Return (X, Y) of the center of cell containing provided text 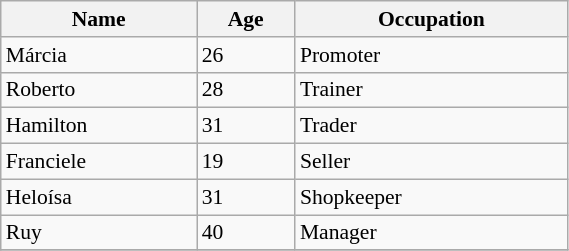
Heloísa (99, 197)
Seller (432, 162)
Manager (432, 233)
Promoter (432, 55)
Occupation (432, 19)
Trader (432, 126)
Shopkeeper (432, 197)
26 (246, 55)
Name (99, 19)
Trainer (432, 90)
Franciele (99, 162)
19 (246, 162)
Roberto (99, 90)
40 (246, 233)
Márcia (99, 55)
Hamilton (99, 126)
28 (246, 90)
Ruy (99, 233)
Age (246, 19)
